Provide the [x, y] coordinate of the cell's center where the given text is located.  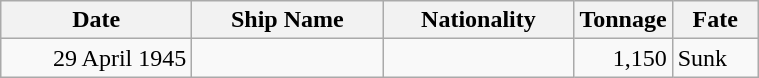
Tonnage [623, 20]
Sunk [715, 58]
1,150 [623, 58]
Ship Name [288, 20]
29 April 1945 [96, 58]
Fate [715, 20]
Date [96, 20]
Nationality [478, 20]
